Return (X, Y) of the center of cell containing provided text 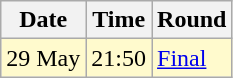
29 May (44, 58)
Time (119, 20)
Date (44, 20)
Final (192, 58)
21:50 (119, 58)
Round (192, 20)
